For the text-containing cell, return its midpoint in (x, y) coordinate format. 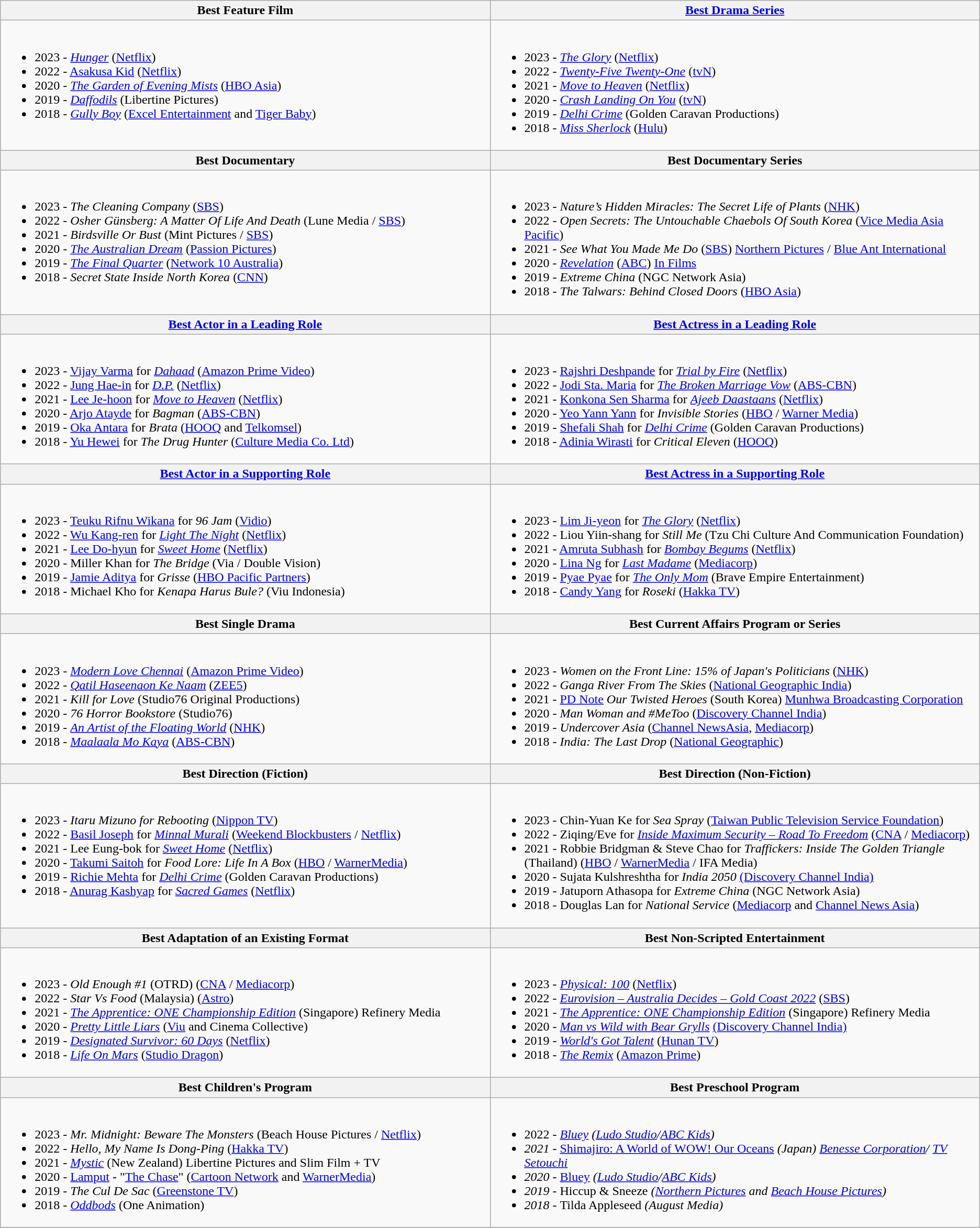
Best Drama Series (735, 10)
Best Documentary (245, 160)
Best Actor in a Leading Role (245, 324)
Best Single Drama (245, 624)
Best Actress in a Leading Role (735, 324)
Best Children's Program (245, 1088)
Best Current Affairs Program or Series (735, 624)
Best Feature Film (245, 10)
Best Non-Scripted Entertainment (735, 938)
Best Direction (Non-Fiction) (735, 773)
Best Actress in a Supporting Role (735, 474)
Best Actor in a Supporting Role (245, 474)
Best Direction (Fiction) (245, 773)
Best Documentary Series (735, 160)
Best Adaptation of an Existing Format (245, 938)
Best Preschool Program (735, 1088)
